From the cell containing the given text, extract its center point as (x, y) coordinate. 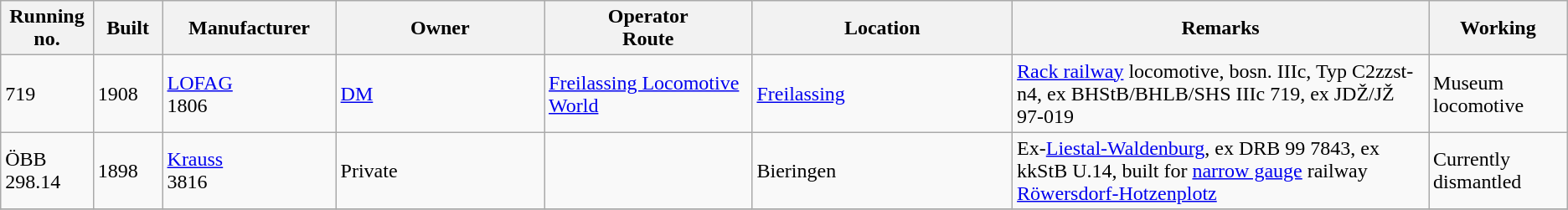
Museum locomotive (1498, 94)
Working (1498, 28)
Manufacturer (250, 28)
719 (47, 94)
Ex-Liestal-Waldenburg, ex DRB 99 7843, ex kkStB U.14, built for narrow gauge railway Röwersdorf-Hotzenplotz (1221, 171)
Owner (440, 28)
Remarks (1221, 28)
Private (440, 171)
Currently dismantled (1498, 171)
Freilassing Locomotive World (648, 94)
1908 (127, 94)
Bieringen (883, 171)
Location (883, 28)
Built (127, 28)
LOFAG1806 (250, 94)
Runningno. (47, 28)
ÖBB 298.14 (47, 171)
Freilassing (883, 94)
Krauss3816 (250, 171)
Rack railway locomotive, bosn. IIIc, Typ C2zzst-n4, ex BHStB/BHLB/SHS IIIc 719, ex JDŽ/JŽ 97-019 (1221, 94)
OperatorRoute (648, 28)
DM (440, 94)
1898 (127, 171)
